Pinpoint the cell where the given text exists, returning its (X, Y) midpoint coordinate. 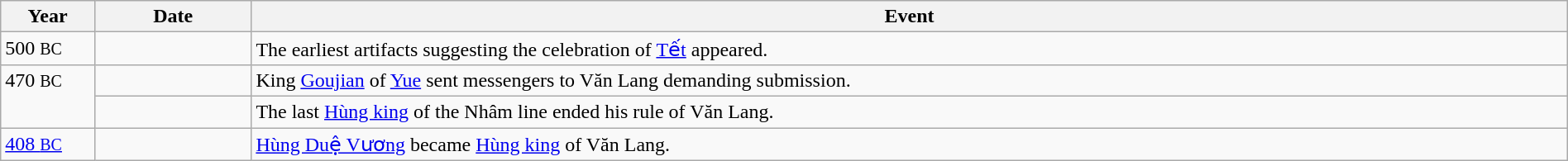
Hùng Duệ Vương became Hùng king of Văn Lang. (910, 144)
500 BC (48, 49)
Event (910, 17)
470 BC (48, 96)
The last Hùng king of the Nhâm line ended his rule of Văn Lang. (910, 111)
The earliest artifacts suggesting the celebration of Tết appeared. (910, 49)
Year (48, 17)
Date (172, 17)
408 BC (48, 144)
King Goujian of Yue sent messengers to Văn Lang demanding submission. (910, 80)
